Find where the given text appears and provide that cell's center as (x, y) coordinate. 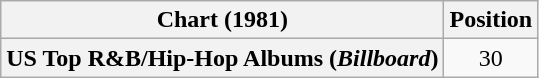
30 (491, 58)
Chart (1981) (222, 20)
Position (491, 20)
US Top R&B/Hip-Hop Albums (Billboard) (222, 58)
